Extract the (X, Y) coordinate from the center of the cell holding the provided text.  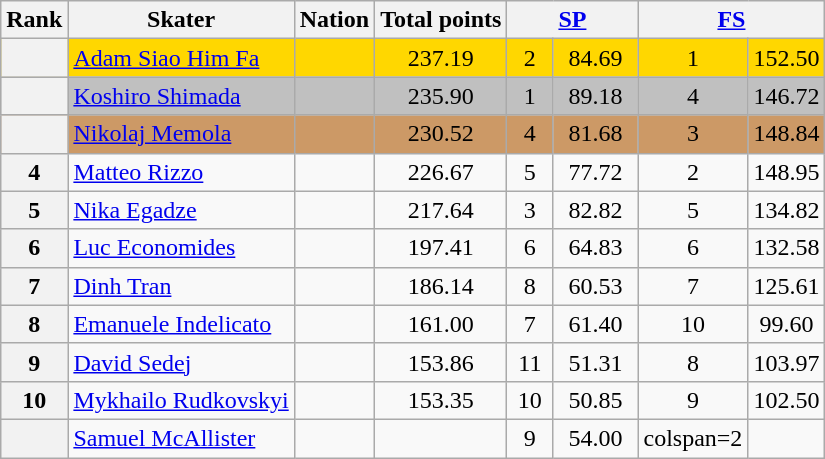
197.41 (441, 248)
colspan=2 (693, 438)
Nikolaj Memola (181, 134)
50.85 (596, 400)
David Sedej (181, 362)
FS (732, 20)
Luc Economides (181, 248)
226.67 (441, 172)
99.60 (786, 324)
Emanuele Indelicato (181, 324)
102.50 (786, 400)
Matteo Rizzo (181, 172)
Adam Siao Him Fa (181, 58)
132.58 (786, 248)
Mykhailo Rudkovskyi (181, 400)
152.50 (786, 58)
Nika Egadze (181, 210)
161.00 (441, 324)
230.52 (441, 134)
Samuel McAllister (181, 438)
148.95 (786, 172)
11 (530, 362)
153.86 (441, 362)
186.14 (441, 286)
81.68 (596, 134)
89.18 (596, 96)
235.90 (441, 96)
Koshiro Shimada (181, 96)
134.82 (786, 210)
Total points (441, 20)
60.53 (596, 286)
237.19 (441, 58)
Nation (334, 20)
217.64 (441, 210)
148.84 (786, 134)
153.35 (441, 400)
82.82 (596, 210)
64.83 (596, 248)
Dinh Tran (181, 286)
61.40 (596, 324)
Skater (181, 20)
84.69 (596, 58)
146.72 (786, 96)
54.00 (596, 438)
77.72 (596, 172)
51.31 (596, 362)
Rank (34, 20)
103.97 (786, 362)
125.61 (786, 286)
SP (572, 20)
